Search for the cell housing the specified text and yield its [X, Y] center coordinate. 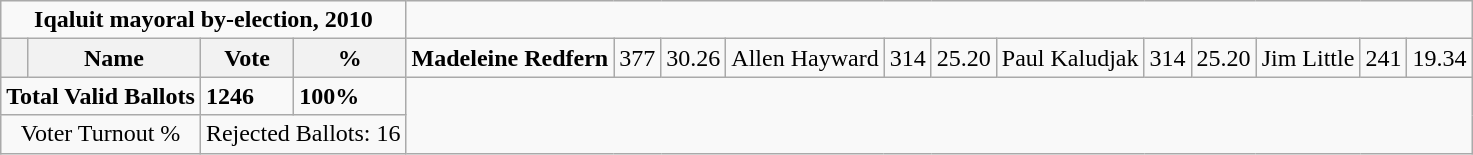
Madeleine Redfern [510, 58]
Rejected Ballots: 16 [303, 134]
1246 [246, 96]
Name [114, 58]
Voter Turnout % [101, 134]
241 [1384, 58]
Vote [246, 58]
19.34 [1440, 58]
Jim Little [1308, 58]
377 [638, 58]
30.26 [694, 58]
100% [350, 96]
Total Valid Ballots [101, 96]
Paul Kaludjak [1070, 58]
Iqaluit mayoral by-election, 2010 [204, 20]
Allen Hayward [805, 58]
% [350, 58]
